Determine the [x, y] coordinate at the center of the cell enclosing the given text.  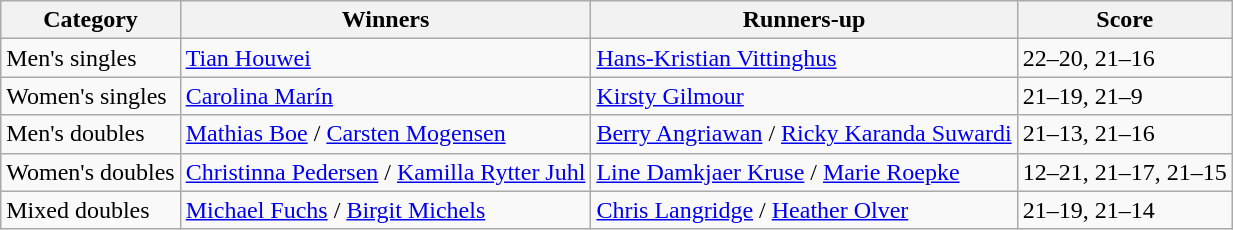
Women's doubles [90, 172]
Mathias Boe / Carsten Mogensen [386, 134]
22–20, 21–16 [1124, 58]
21–19, 21–9 [1124, 96]
Category [90, 20]
Line Damkjaer Kruse / Marie Roepke [804, 172]
12–21, 21–17, 21–15 [1124, 172]
Women's singles [90, 96]
Christinna Pedersen / Kamilla Rytter Juhl [386, 172]
Mixed doubles [90, 210]
Winners [386, 20]
Runners-up [804, 20]
Men's doubles [90, 134]
Kirsty Gilmour [804, 96]
Chris Langridge / Heather Olver [804, 210]
21–13, 21–16 [1124, 134]
Carolina Marín [386, 96]
Hans-Kristian Vittinghus [804, 58]
Tian Houwei [386, 58]
Berry Angriawan / Ricky Karanda Suwardi [804, 134]
21–19, 21–14 [1124, 210]
Men's singles [90, 58]
Michael Fuchs / Birgit Michels [386, 210]
Score [1124, 20]
